Return (X, Y) of the center of cell containing provided text 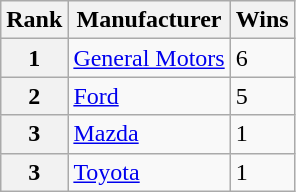
Ford (149, 96)
Toyota (149, 172)
Manufacturer (149, 20)
2 (34, 96)
Wins (262, 20)
5 (262, 96)
Mazda (149, 134)
General Motors (149, 58)
6 (262, 58)
Rank (34, 20)
